Search for the cell housing the specified text and yield its [x, y] center coordinate. 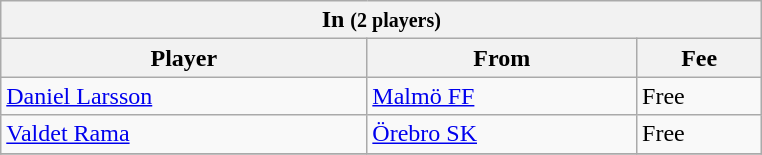
Fee [700, 58]
From [502, 58]
Örebro SK [502, 134]
Valdet Rama [184, 134]
Daniel Larsson [184, 96]
In (2 players) [382, 20]
Malmö FF [502, 96]
Player [184, 58]
